Find where the given text appears and provide that cell's center as (x, y) coordinate. 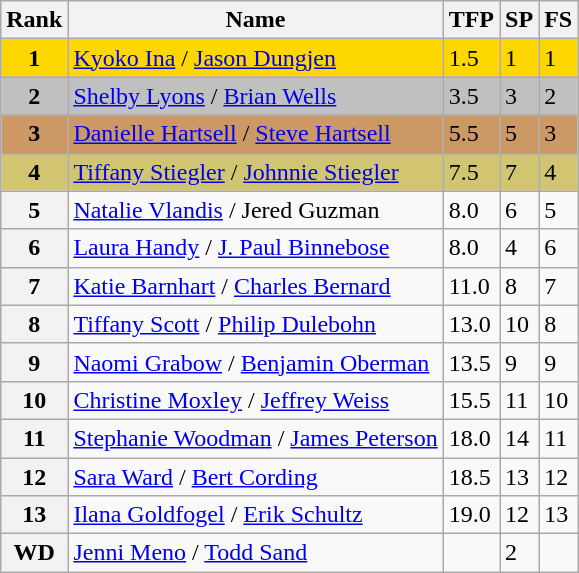
13.5 (471, 362)
15.5 (471, 400)
TFP (471, 20)
Name (256, 20)
Stephanie Woodman / James Peterson (256, 438)
Natalie Vlandis / Jered Guzman (256, 210)
Danielle Hartsell / Steve Hartsell (256, 134)
3.5 (471, 96)
Rank (34, 20)
7.5 (471, 172)
11.0 (471, 286)
WD (34, 553)
Laura Handy / J. Paul Binnebose (256, 248)
Tiffany Scott / Philip Dulebohn (256, 324)
Kyoko Ina / Jason Dungjen (256, 58)
1.5 (471, 58)
FS (558, 20)
5.5 (471, 134)
19.0 (471, 515)
Naomi Grabow / Benjamin Oberman (256, 362)
14 (520, 438)
Jenni Meno / Todd Sand (256, 553)
18.5 (471, 477)
Ilana Goldfogel / Erik Schultz (256, 515)
Sara Ward / Bert Cording (256, 477)
Shelby Lyons / Brian Wells (256, 96)
Katie Barnhart / Charles Bernard (256, 286)
18.0 (471, 438)
SP (520, 20)
13.0 (471, 324)
Tiffany Stiegler / Johnnie Stiegler (256, 172)
Christine Moxley / Jeffrey Weiss (256, 400)
